Extract the [X, Y] coordinate from the center of the cell holding the provided text.  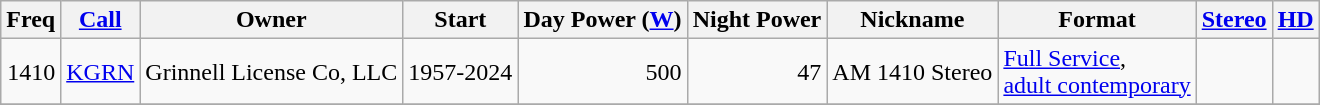
Owner [272, 20]
Day Power (W) [602, 20]
Nickname [912, 20]
1410 [31, 72]
Stereo [1234, 20]
500 [602, 72]
Format [1097, 20]
47 [757, 72]
HD [1296, 20]
Full Service,adult contemporary [1097, 72]
Start [460, 20]
1957-2024 [460, 72]
Grinnell License Co, LLC [272, 72]
KGRN [100, 72]
Call [100, 20]
AM 1410 Stereo [912, 72]
Night Power [757, 20]
Freq [31, 20]
